Extract the (x, y) coordinate from the center of the cell holding the provided text.  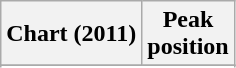
Chart (2011) (72, 34)
Peakposition (188, 34)
